From the cell containing the given text, extract its center point as [x, y] coordinate. 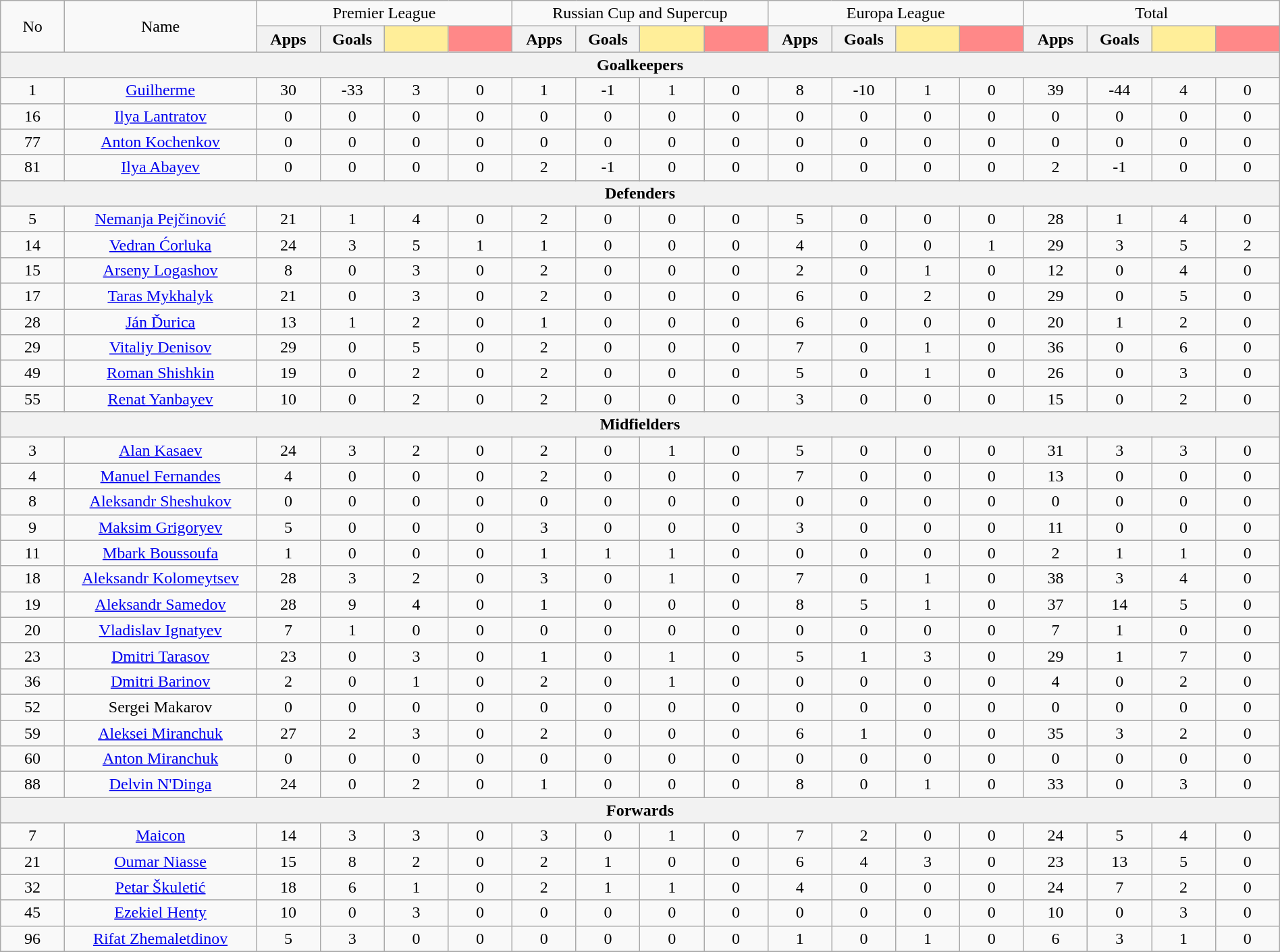
Name [160, 26]
49 [32, 373]
Rifat Zhemaletdinov [160, 938]
Aleksei Miranchuk [160, 733]
Mbark Boussoufa [160, 553]
Arseny Logashov [160, 270]
Maksim Grigoryev [160, 527]
55 [32, 399]
-33 [352, 90]
52 [32, 707]
Vladislav Ignatyev [160, 630]
17 [32, 296]
Ezekiel Henty [160, 913]
Aleksandr Kolomeytsev [160, 579]
Dmitri Tarasov [160, 656]
30 [289, 90]
39 [1056, 90]
Premier League [385, 14]
No [32, 26]
32 [32, 887]
Vitaliy Denisov [160, 348]
Ilya Lantratov [160, 116]
81 [32, 167]
26 [1056, 373]
31 [1056, 450]
Roman Shishkin [160, 373]
Aleksandr Sheshukov [160, 502]
Anton Kochenkov [160, 142]
-10 [864, 90]
Ilya Abayev [160, 167]
35 [1056, 733]
Renat Yanbayev [160, 399]
Maicon [160, 836]
-44 [1119, 90]
Vedran Ćorluka [160, 244]
12 [1056, 270]
96 [32, 938]
Ján Ďurica [160, 322]
Aleksandr Samedov [160, 604]
Total [1152, 14]
45 [32, 913]
Midfielders [640, 425]
Alan Kasaev [160, 450]
27 [289, 733]
16 [32, 116]
59 [32, 733]
Petar Škuletić [160, 887]
Russian Cup and Supercup [640, 14]
Guilherme [160, 90]
Taras Mykhalyk [160, 296]
Nemanja Pejčinović [160, 219]
Sergei Makarov [160, 707]
Oumar Niasse [160, 862]
Goalkeepers [640, 65]
Forwards [640, 810]
33 [1056, 785]
Europa League [895, 14]
77 [32, 142]
37 [1056, 604]
Anton Miranchuk [160, 759]
Defenders [640, 193]
88 [32, 785]
Dmitri Barinov [160, 681]
Manuel Fernandes [160, 476]
Delvin N'Dinga [160, 785]
60 [32, 759]
38 [1056, 579]
